Scan for the cell matching the given text and deliver its (x, y) coordinate at center. 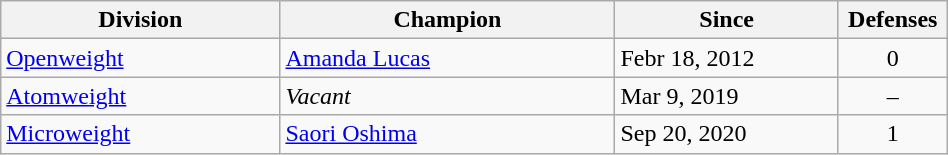
Mar 9, 2019 (726, 96)
Sep 20, 2020 (726, 134)
Microweight (140, 134)
Since (726, 20)
0 (892, 58)
Amanda Lucas (448, 58)
Vacant (448, 96)
Openweight (140, 58)
Division (140, 20)
Champion (448, 20)
– (892, 96)
1 (892, 134)
Febr 18, 2012 (726, 58)
Saori Oshima (448, 134)
Defenses (892, 20)
Atomweight (140, 96)
